Return (X, Y) of the center of cell containing provided text 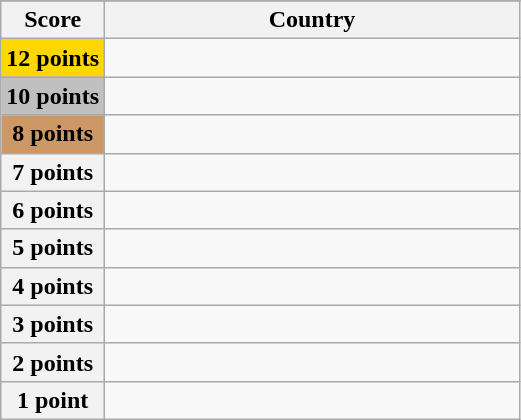
4 points (53, 286)
7 points (53, 172)
6 points (53, 210)
5 points (53, 248)
8 points (53, 134)
Score (53, 20)
Country (312, 20)
1 point (53, 400)
12 points (53, 58)
2 points (53, 362)
10 points (53, 96)
3 points (53, 324)
